Scan for the cell matching the given text and deliver its (X, Y) coordinate at center. 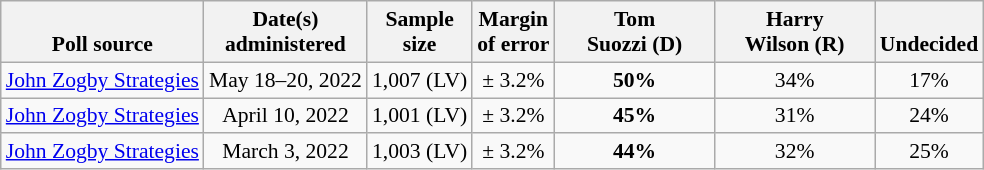
HarryWilson (R) (795, 32)
Marginof error (513, 32)
TomSuozzi (D) (634, 32)
44% (634, 152)
31% (795, 116)
50% (634, 80)
1,003 (LV) (420, 152)
32% (795, 152)
17% (929, 80)
May 18–20, 2022 (286, 80)
Poll source (102, 32)
March 3, 2022 (286, 152)
1,001 (LV) (420, 116)
24% (929, 116)
Date(s)administered (286, 32)
Undecided (929, 32)
34% (795, 80)
April 10, 2022 (286, 116)
Samplesize (420, 32)
1,007 (LV) (420, 80)
25% (929, 152)
45% (634, 116)
